Scan for the cell matching the given text and deliver its [X, Y] coordinate at center. 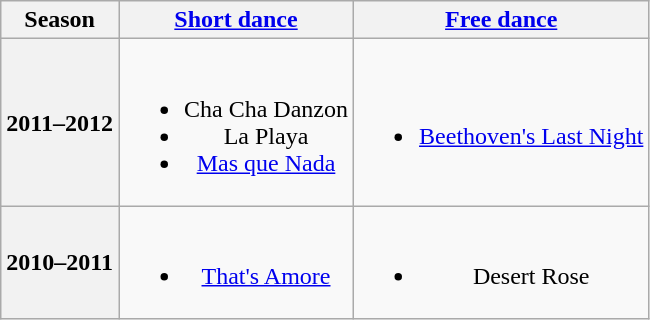
Season [60, 20]
Short dance [236, 20]
Desert Rose [502, 262]
2011–2012 [60, 122]
2010–2011 [60, 262]
Free dance [502, 20]
Cha Cha Danzon La Playa Mas que Nada [236, 122]
Beethoven's Last Night [502, 122]
That's Amore [236, 262]
